Output the [X, Y] coordinate of the center of the cell containing the given text.  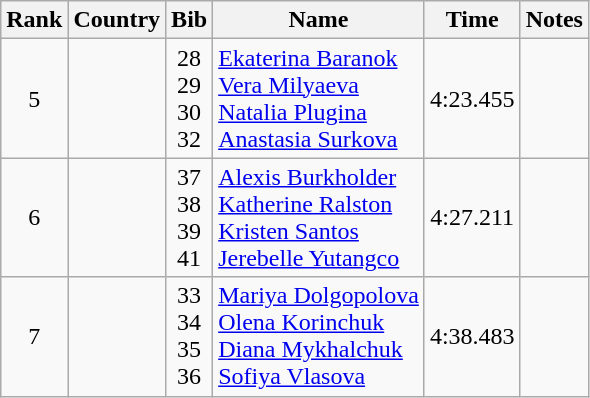
4:38.483 [472, 336]
Mariya DolgopolovaOlena KorinchukDiana MykhalchukSofiya Vlasova [319, 336]
Alexis BurkholderKatherine RalstonKristen SantosJerebelle Yutangco [319, 218]
Ekaterina BaranokVera MilyaevaNatalia PluginaAnastasia Surkova [319, 98]
4:27.211 [472, 218]
5 [34, 98]
37383941 [190, 218]
7 [34, 336]
Time [472, 20]
33343536 [190, 336]
Notes [554, 20]
4:23.455 [472, 98]
Name [319, 20]
28293032 [190, 98]
Bib [190, 20]
Rank [34, 20]
Country [117, 20]
6 [34, 218]
